Scan for the cell matching the given text and deliver its (x, y) coordinate at center. 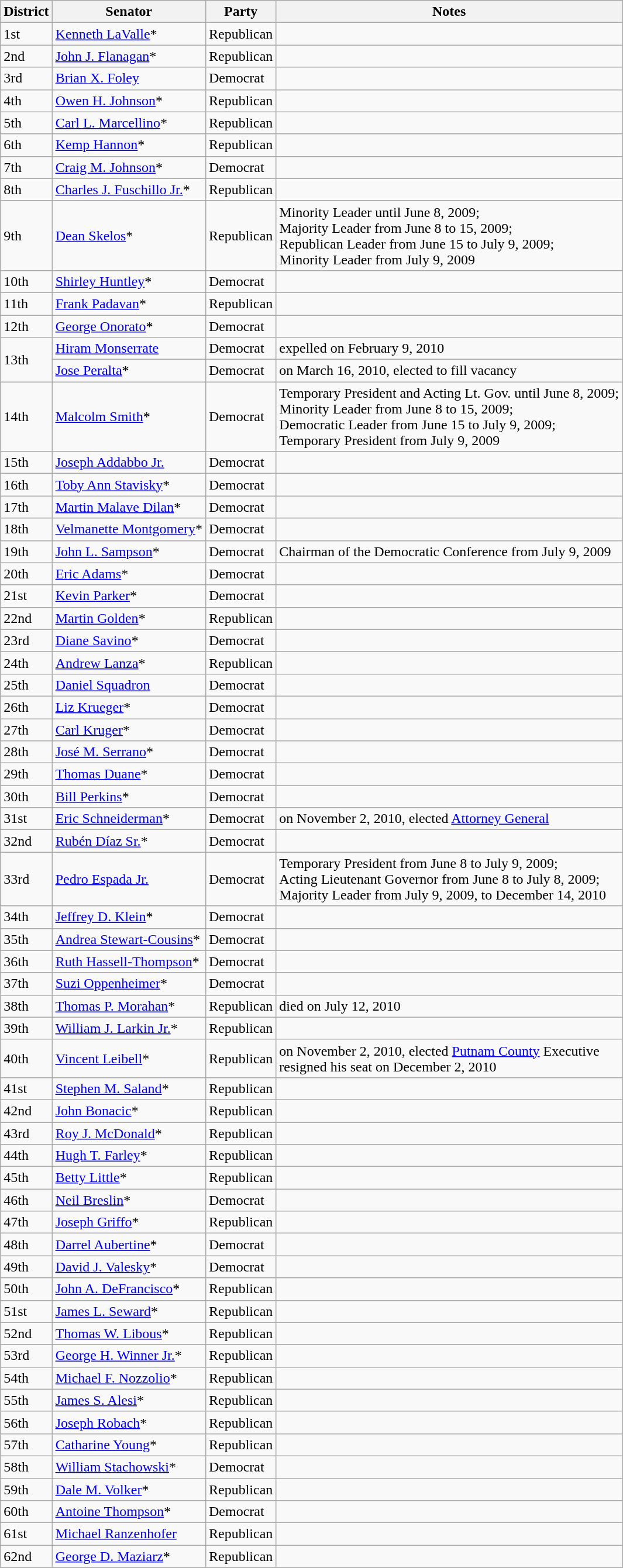
9th (26, 235)
Joseph Addabbo Jr. (129, 463)
37th (26, 984)
51st (26, 1311)
23rd (26, 640)
Eric Adams* (129, 574)
26th (26, 707)
21st (26, 596)
Owen H. Johnson* (129, 101)
58th (26, 1467)
Pedro Espada Jr. (129, 879)
54th (26, 1378)
Joseph Robach* (129, 1422)
Catharine Young* (129, 1445)
Betty Little* (129, 1178)
52nd (26, 1333)
Hugh T. Farley* (129, 1156)
44th (26, 1156)
42nd (26, 1111)
Kevin Parker* (129, 596)
on November 2, 2010, elected Putnam County Executiveresigned his seat on December 2, 2010 (449, 1059)
14th (26, 416)
2nd (26, 56)
7th (26, 167)
31st (26, 819)
John Bonacic* (129, 1111)
Daniel Squadron (129, 685)
1st (26, 34)
38th (26, 1006)
Martin Golden* (129, 618)
Frank Padavan* (129, 304)
16th (26, 485)
Malcolm Smith* (129, 416)
Chairman of the Democratic Conference from July 9, 2009 (449, 552)
12th (26, 326)
8th (26, 189)
35th (26, 939)
34th (26, 917)
46th (26, 1200)
22nd (26, 618)
Dean Skelos* (129, 235)
David J. Valesky* (129, 1267)
Martin Malave Dilan* (129, 507)
30th (26, 797)
Roy J. McDonald* (129, 1133)
62nd (26, 1556)
Neil Breslin* (129, 1200)
11th (26, 304)
33rd (26, 879)
36th (26, 962)
Craig M. Johnson* (129, 167)
Stephen M. Saland* (129, 1088)
53rd (26, 1356)
10th (26, 281)
60th (26, 1512)
Thomas W. Libous* (129, 1333)
28th (26, 752)
Kemp Hannon* (129, 145)
56th (26, 1422)
José M. Serrano* (129, 752)
on November 2, 2010, elected Attorney General (449, 819)
Hiram Monserrate (129, 349)
James S. Alesi* (129, 1400)
39th (26, 1028)
Velmanette Montgomery* (129, 529)
Antoine Thompson* (129, 1512)
4th (26, 101)
Jose Peralta* (129, 371)
20th (26, 574)
45th (26, 1178)
32nd (26, 841)
29th (26, 774)
Suzi Oppenheimer* (129, 984)
Michael Ranzenhofer (129, 1534)
expelled on February 9, 2010 (449, 349)
Thomas P. Morahan* (129, 1006)
25th (26, 685)
James L. Seward* (129, 1311)
George D. Maziarz* (129, 1556)
William Stachowski* (129, 1467)
Shirley Huntley* (129, 281)
50th (26, 1289)
on March 16, 2010, elected to fill vacancy (449, 371)
17th (26, 507)
Ruth Hassell-Thompson* (129, 962)
Toby Ann Stavisky* (129, 485)
Bill Perkins* (129, 797)
48th (26, 1245)
Andrea Stewart-Cousins* (129, 939)
15th (26, 463)
40th (26, 1059)
Darrel Aubertine* (129, 1245)
5th (26, 123)
Notes (449, 12)
Kenneth LaValle* (129, 34)
Senator (129, 12)
District (26, 12)
57th (26, 1445)
19th (26, 552)
Dale M. Volker* (129, 1490)
John L. Sampson* (129, 552)
Party (240, 12)
Joseph Griffo* (129, 1222)
24th (26, 663)
41st (26, 1088)
Charles J. Fuschillo Jr.* (129, 189)
59th (26, 1490)
Liz Krueger* (129, 707)
18th (26, 529)
6th (26, 145)
Brian X. Foley (129, 78)
47th (26, 1222)
Carl L. Marcellino* (129, 123)
Rubén Díaz Sr.* (129, 841)
13th (26, 360)
Thomas Duane* (129, 774)
George Onorato* (129, 326)
John J. Flanagan* (129, 56)
Vincent Leibell* (129, 1059)
William J. Larkin Jr.* (129, 1028)
died on July 12, 2010 (449, 1006)
Eric Schneiderman* (129, 819)
Diane Savino* (129, 640)
George H. Winner Jr.* (129, 1356)
55th (26, 1400)
61st (26, 1534)
43rd (26, 1133)
27th (26, 729)
John A. DeFrancisco* (129, 1289)
Andrew Lanza* (129, 663)
Michael F. Nozzolio* (129, 1378)
3rd (26, 78)
Jeffrey D. Klein* (129, 917)
49th (26, 1267)
Carl Kruger* (129, 729)
